Return [x, y] of the center of cell containing provided text 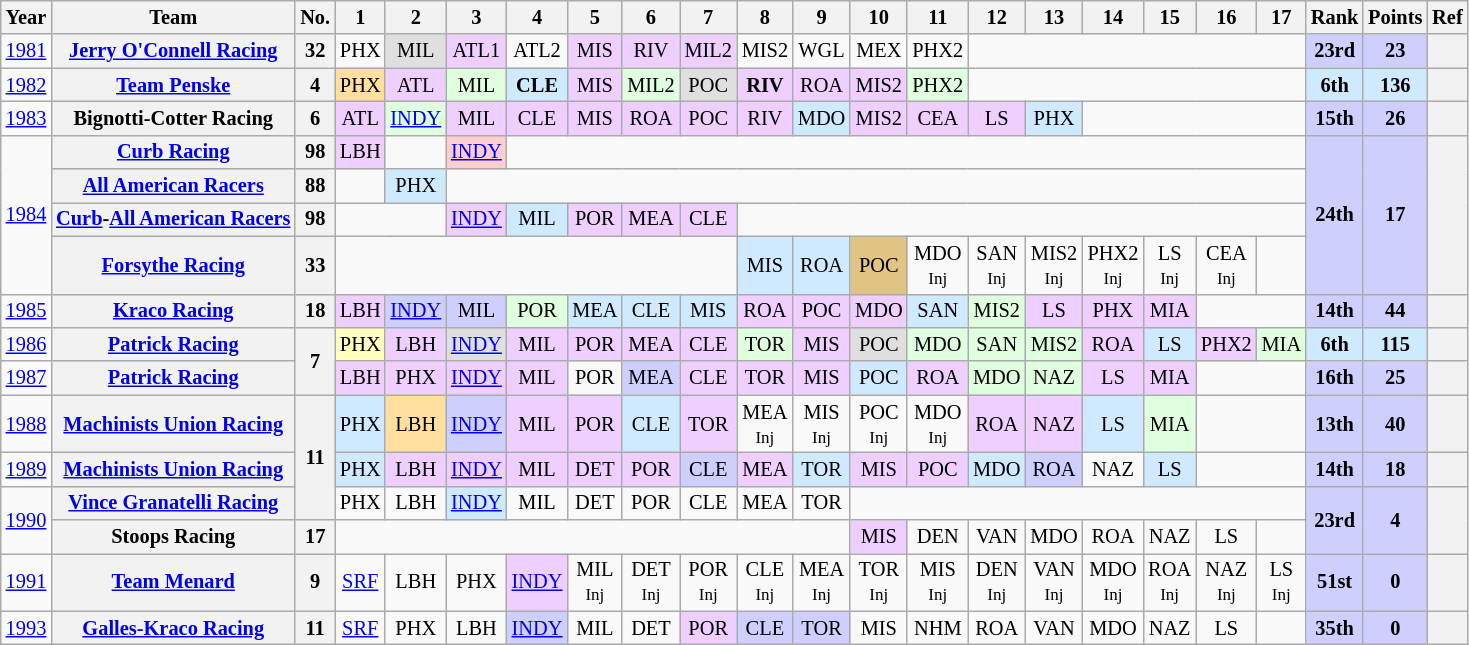
8 [765, 17]
Team Penske [173, 85]
PORInj [708, 582]
44 [1395, 311]
NHM [938, 628]
CEAInj [1226, 265]
Curb-All American Racers [173, 219]
35th [1334, 628]
ATL2 [538, 51]
Jerry O'Connell Racing [173, 51]
1982 [26, 85]
NAZInj [1226, 582]
2 [416, 17]
MILInj [594, 582]
1981 [26, 51]
3 [476, 17]
136 [1395, 85]
1983 [26, 118]
13th [1334, 424]
Team Menard [173, 582]
Bignotti-Cotter Racing [173, 118]
1989 [26, 469]
88 [315, 186]
WGL [822, 51]
SANInj [996, 265]
23 [1395, 51]
1984 [26, 214]
Galles-Kraco Racing [173, 628]
No. [315, 17]
Forsythe Racing [173, 265]
Ref [1447, 17]
10 [878, 17]
15 [1170, 17]
16th [1334, 378]
40 [1395, 424]
1986 [26, 344]
CEA [938, 118]
All American Racers [173, 186]
VANInj [1054, 582]
24th [1334, 214]
Kraco Racing [173, 311]
Stoops Racing [173, 537]
POCInj [878, 424]
Team [173, 17]
51st [1334, 582]
Vince Granatelli Racing [173, 503]
DENInj [996, 582]
ROAInj [1170, 582]
32 [315, 51]
Points [1395, 17]
DEN [938, 537]
DETInj [650, 582]
16 [1226, 17]
PHX2Inj [1114, 265]
5 [594, 17]
26 [1395, 118]
115 [1395, 344]
MEX [878, 51]
1991 [26, 582]
14 [1114, 17]
Rank [1334, 17]
25 [1395, 378]
1988 [26, 424]
1990 [26, 520]
1993 [26, 628]
Curb Racing [173, 152]
Year [26, 17]
33 [315, 265]
MIS2Inj [1054, 265]
1987 [26, 378]
13 [1054, 17]
1 [360, 17]
ATL1 [476, 51]
12 [996, 17]
TORInj [878, 582]
15th [1334, 118]
CLEInj [765, 582]
1985 [26, 311]
